Locate the cell with the specified text and output its [X, Y] center coordinate. 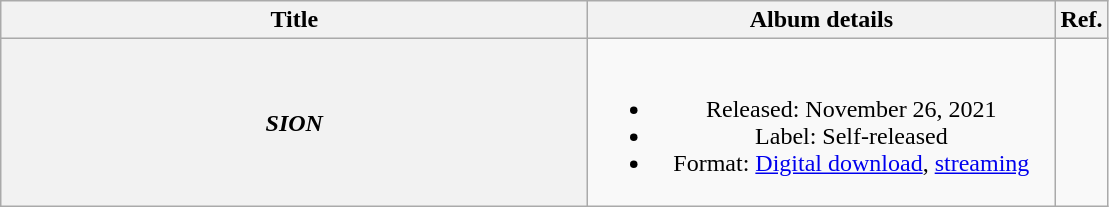
Ref. [1082, 20]
SION [294, 122]
Released: November 26, 2021Label: Self-releasedFormat: Digital download, streaming [822, 122]
Title [294, 20]
Album details [822, 20]
